Return the (x, y) coordinate for the center point of the cell that contains the specified text.  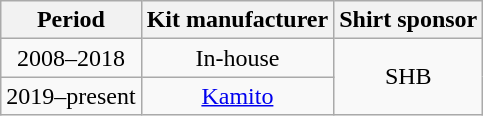
2019–present (71, 96)
Period (71, 20)
SHB (408, 77)
Shirt sponsor (408, 20)
In-house (238, 58)
Kamito (238, 96)
2008–2018 (71, 58)
Kit manufacturer (238, 20)
